Provide the (X, Y) coordinate of the cell's center where the given text is located.  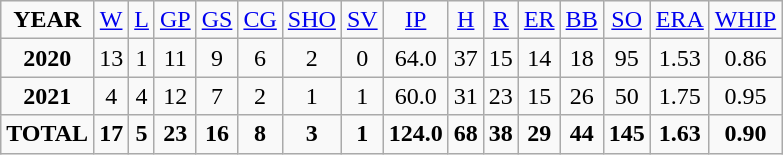
17 (112, 134)
124.0 (416, 134)
1.53 (680, 58)
H (466, 20)
44 (582, 134)
3 (312, 134)
6 (260, 58)
GP (175, 20)
8 (260, 134)
68 (466, 134)
CG (260, 20)
TOTAL (48, 134)
ER (539, 20)
0.90 (745, 134)
16 (217, 134)
12 (175, 96)
31 (466, 96)
0.86 (745, 58)
0.95 (745, 96)
GS (217, 20)
W (112, 20)
13 (112, 58)
26 (582, 96)
WHIP (745, 20)
0 (362, 58)
SO (626, 20)
64.0 (416, 58)
IP (416, 20)
11 (175, 58)
29 (539, 134)
BB (582, 20)
95 (626, 58)
38 (500, 134)
9 (217, 58)
2021 (48, 96)
60.0 (416, 96)
1.63 (680, 134)
L (142, 20)
SHO (312, 20)
1.75 (680, 96)
SV (362, 20)
YEAR (48, 20)
5 (142, 134)
37 (466, 58)
7 (217, 96)
14 (539, 58)
R (500, 20)
50 (626, 96)
145 (626, 134)
2020 (48, 58)
ERA (680, 20)
18 (582, 58)
